Extract the (x, y) coordinate from the center of the cell holding the provided text.  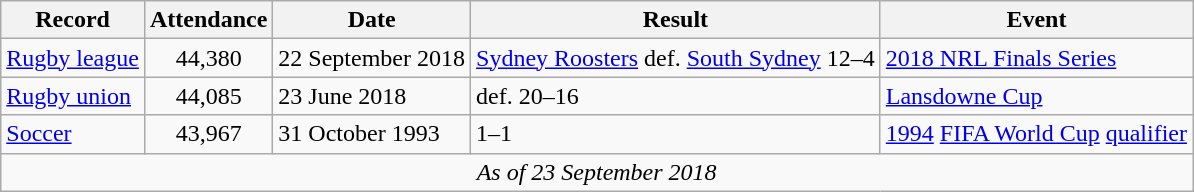
44,380 (208, 58)
Soccer (73, 134)
1994 FIFA World Cup qualifier (1036, 134)
Attendance (208, 20)
22 September 2018 (372, 58)
Rugby union (73, 96)
Sydney Roosters def. South Sydney 12–4 (676, 58)
As of 23 September 2018 (597, 172)
Event (1036, 20)
23 June 2018 (372, 96)
2018 NRL Finals Series (1036, 58)
Date (372, 20)
Lansdowne Cup (1036, 96)
1–1 (676, 134)
43,967 (208, 134)
31 October 1993 (372, 134)
def. 20–16 (676, 96)
Result (676, 20)
Record (73, 20)
Rugby league (73, 58)
44,085 (208, 96)
